Capture the cell that displays the provided text and extract its (X, Y) central coordinate. 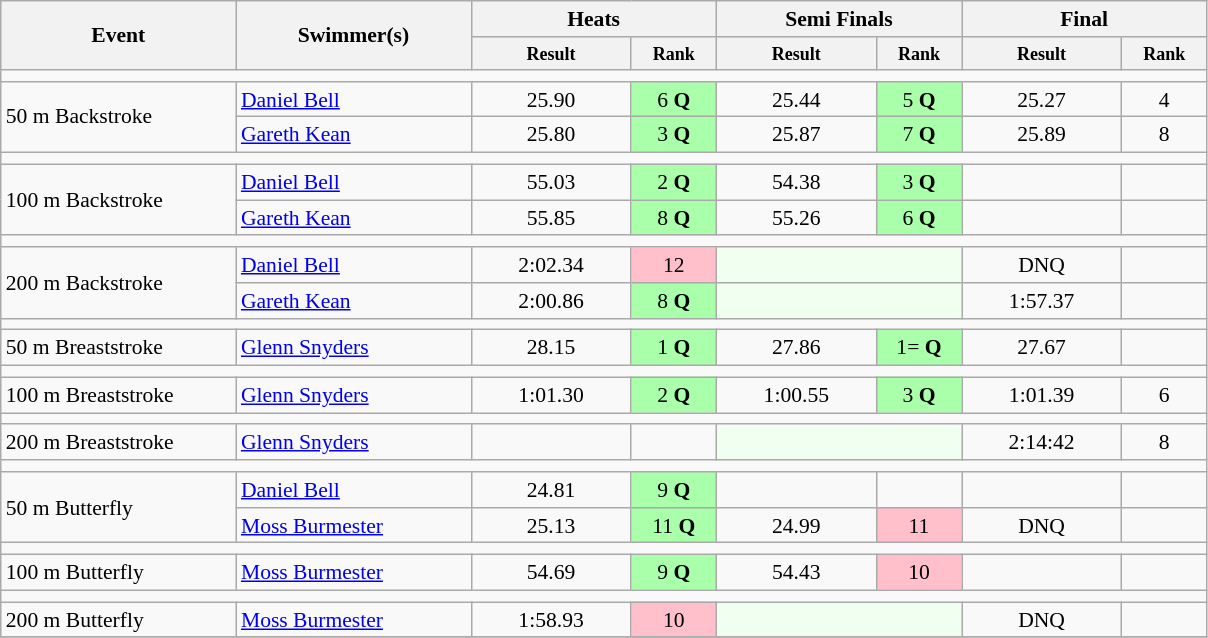
200 m Backstroke (118, 282)
Semi Finals (838, 19)
25.87 (796, 135)
Final (1084, 19)
Heats (594, 19)
54.43 (796, 573)
28.15 (551, 348)
11 (918, 526)
25.80 (551, 135)
1 Q (674, 348)
24.81 (551, 490)
200 m Butterfly (118, 620)
25.13 (551, 526)
2:14:42 (1042, 443)
Event (118, 36)
25.44 (796, 100)
55.26 (796, 218)
27.67 (1042, 348)
6 (1164, 395)
100 m Breaststroke (118, 395)
25.27 (1042, 100)
1:58.93 (551, 620)
Swimmer(s) (354, 36)
27.86 (796, 348)
2:02.34 (551, 265)
12 (674, 265)
1:01.30 (551, 395)
55.03 (551, 182)
54.69 (551, 573)
50 m Butterfly (118, 508)
100 m Backstroke (118, 200)
11 Q (674, 526)
1:01.39 (1042, 395)
50 m Backstroke (118, 118)
1:57.37 (1042, 301)
100 m Butterfly (118, 573)
5 Q (918, 100)
1= Q (918, 348)
25.89 (1042, 135)
2:00.86 (551, 301)
55.85 (551, 218)
50 m Breaststroke (118, 348)
200 m Breaststroke (118, 443)
24.99 (796, 526)
4 (1164, 100)
7 Q (918, 135)
1:00.55 (796, 395)
54.38 (796, 182)
25.90 (551, 100)
